For the text-containing cell, return its midpoint in [x, y] coordinate format. 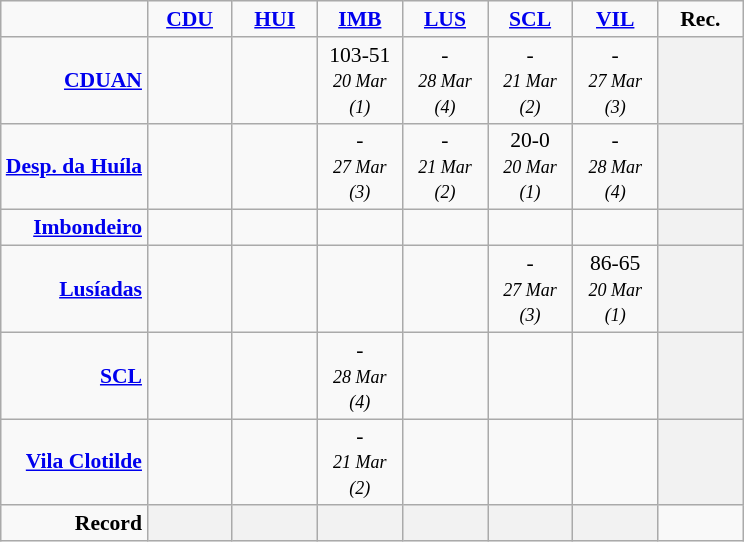
Record [74, 524]
VIL [616, 19]
CDUAN [74, 80]
Desp. da Huíla [74, 166]
103-5120 Mar (1) [360, 80]
20-020 Mar (1) [530, 166]
HUI [274, 19]
CDU [190, 19]
Imbondeiro [74, 228]
86-6520 Mar (1) [616, 290]
Vila Clotilde [74, 462]
Lusíadas [74, 290]
Rec. [700, 19]
IMB [360, 19]
LUS [444, 19]
